From the cell containing the given text, extract its center point as [x, y] coordinate. 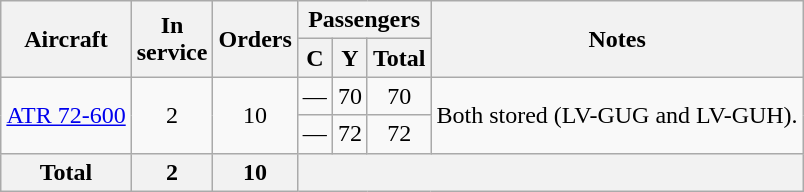
Aircraft [66, 39]
Passengers [364, 20]
Notes [617, 39]
Both stored (LV-GUG and LV-GUH). [617, 115]
Y [350, 58]
In service [172, 39]
C [314, 58]
ATR 72-600 [66, 115]
Orders [255, 39]
